Capture the cell that displays the provided text and extract its (X, Y) central coordinate. 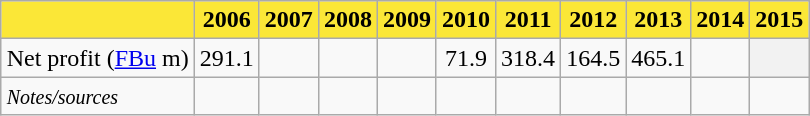
2015 (780, 20)
2013 (658, 20)
318.4 (528, 58)
2012 (594, 20)
2010 (466, 20)
2007 (288, 20)
71.9 (466, 58)
2011 (528, 20)
465.1 (658, 58)
2006 (226, 20)
Notes/sources (98, 96)
164.5 (594, 58)
Net profit (FBu m) (98, 58)
2014 (720, 20)
291.1 (226, 58)
2009 (406, 20)
2008 (348, 20)
